Capture the cell that displays the provided text and extract its [x, y] central coordinate. 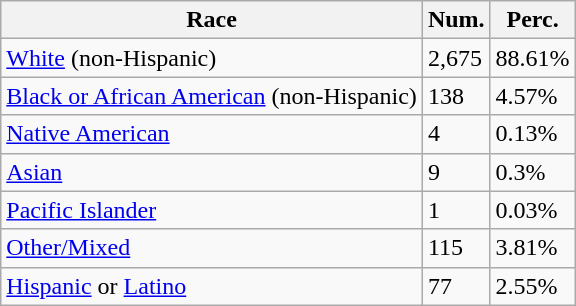
4.57% [532, 96]
Num. [456, 20]
115 [456, 248]
Race [212, 20]
Asian [212, 172]
3.81% [532, 248]
Hispanic or Latino [212, 286]
9 [456, 172]
Black or African American (non-Hispanic) [212, 96]
White (non-Hispanic) [212, 58]
Perc. [532, 20]
138 [456, 96]
0.13% [532, 134]
Native American [212, 134]
88.61% [532, 58]
4 [456, 134]
0.3% [532, 172]
0.03% [532, 210]
2.55% [532, 286]
77 [456, 286]
Pacific Islander [212, 210]
1 [456, 210]
Other/Mixed [212, 248]
2,675 [456, 58]
